From the cell containing the given text, extract its center point as (x, y) coordinate. 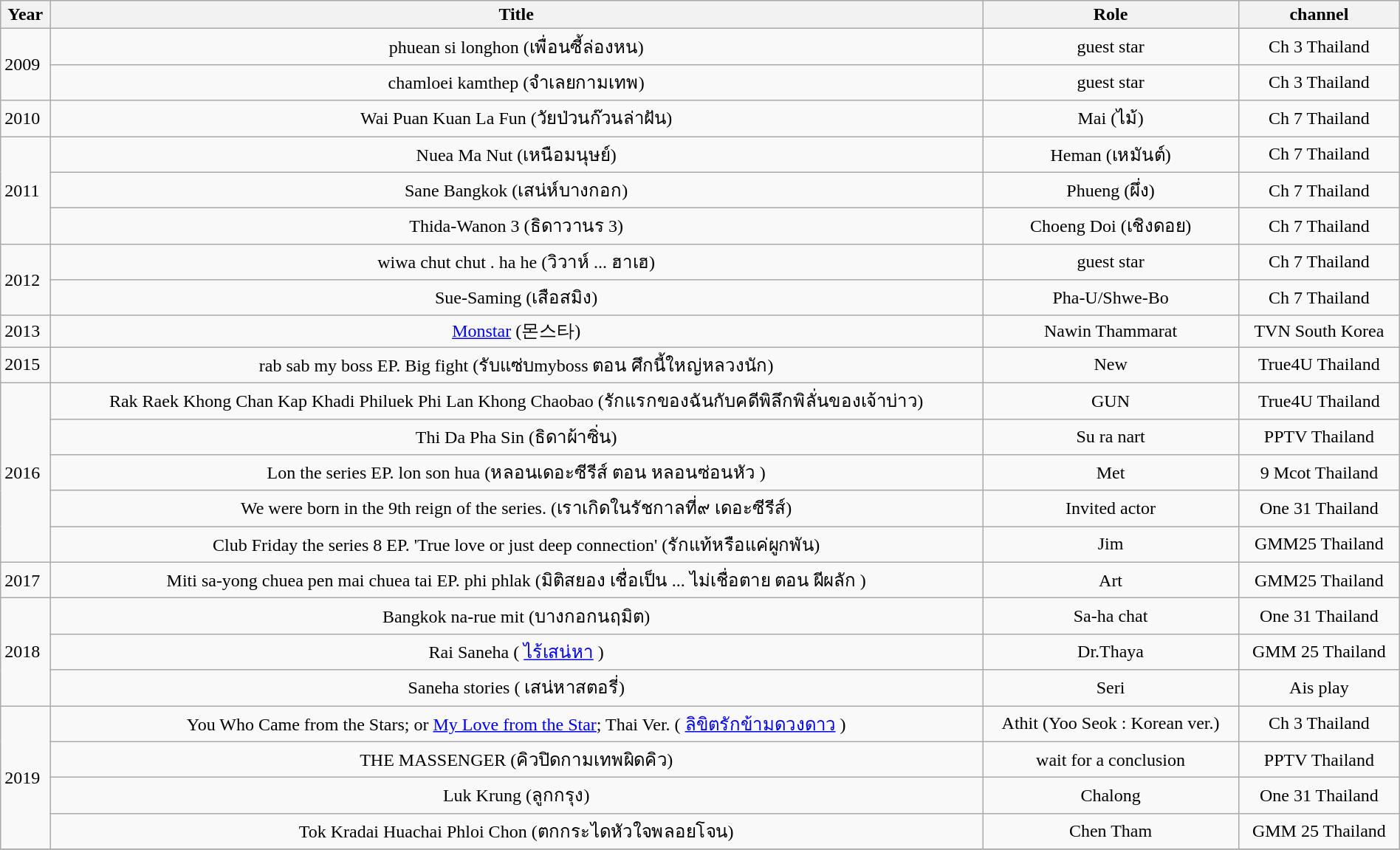
Wai Puan Kuan La Fun (วัยป่วนก๊วนล่าฝัน) (517, 118)
2016 (25, 473)
2019 (25, 778)
Phueng (ผึ่ง) (1111, 191)
Sue-Saming (เสือสมิง) (517, 298)
Invited actor (1111, 508)
Mai (ไม้) (1111, 118)
Choeng Doi (เชิงดอย) (1111, 226)
wiwa chut chut . ha he (วิวาห์ ... ฮาเฮ) (517, 261)
Art (1111, 580)
2018 (25, 652)
Su ra nart (1111, 437)
Athit (Yoo Seok : Korean ver.) (1111, 724)
GUN (1111, 400)
rab sab my boss EP. Big fight (รับแซ่บmyboss ตอน ศึกนี้ใหญ่หลวงนัก) (517, 365)
THE MASSENGER (คิวปิดกามเทพผิดคิว) (517, 759)
Bangkok na-rue mit (บางกอกนฤมิต) (517, 616)
Nuea Ma Nut (เหนือมนุษย์) (517, 154)
Seri (1111, 688)
Monstar (몬스타) (517, 331)
Sa-ha chat (1111, 616)
Dr.Thaya (1111, 651)
Club Friday the series 8 EP. 'True love or just deep connection' (รักแท้หรือแค่ผูกพัน) (517, 545)
phuean si longhon (เพื่อนซี้ล่องหน) (517, 47)
chamloei kamthep (จำเลยกามเทพ) (517, 83)
Jim (1111, 545)
Saneha stories ( เสน่หาสตอรี่) (517, 688)
Chen Tham (1111, 832)
9 Mcot Thailand (1320, 473)
2012 (25, 279)
Rak Raek Khong Chan Kap Khadi Philuek Phi Lan Khong Chaobao (รักแรกของฉันกับคดีพิลึกพิลั่นของเจ้าบ่าว) (517, 400)
You Who Came from the Stars; or My Love from the Star; Thai Ver. ( ลิขิตรักข้ามดวงดาว ) (517, 724)
Met (1111, 473)
TVN South Korea (1320, 331)
2010 (25, 118)
Luk Krung (ลูกกรุง) (517, 796)
Chalong (1111, 796)
wait for a conclusion (1111, 759)
Year (25, 15)
channel (1320, 15)
Rai Saneha ( ไร้เสน่หา ) (517, 651)
Role (1111, 15)
Ais play (1320, 688)
Tok Kradai Huachai Phloi Chon (ตกกระไดหัวใจพลอยโจน) (517, 832)
We were born in the 9th reign of the series. (เราเกิดในรัชกาลที่๙ เดอะซีรีส์) (517, 508)
Sane Bangkok (เสน่ห์บางกอก) (517, 191)
2017 (25, 580)
Heman (เหมันต์) (1111, 154)
2015 (25, 365)
Thida-Wanon 3 (ธิดาวานร 3) (517, 226)
Pha-U/Shwe-Bo (1111, 298)
Thi Da Pha Sin (ธิดาผ้าซิ่น) (517, 437)
Miti sa-yong chuea pen mai chuea tai EP. phi phlak (มิติสยอง เชื่อเป็น ... ไม่เชื่อตาย ตอน ผีผลัก ) (517, 580)
Title (517, 15)
Lon the series EP. lon son hua (หลอนเดอะซีรีส์ ตอน หลอนซ่อนหัว ) (517, 473)
Nawin Thammarat (1111, 331)
2009 (25, 65)
2011 (25, 190)
New (1111, 365)
2013 (25, 331)
